Output the (X, Y) coordinate of the center of the cell containing the given text.  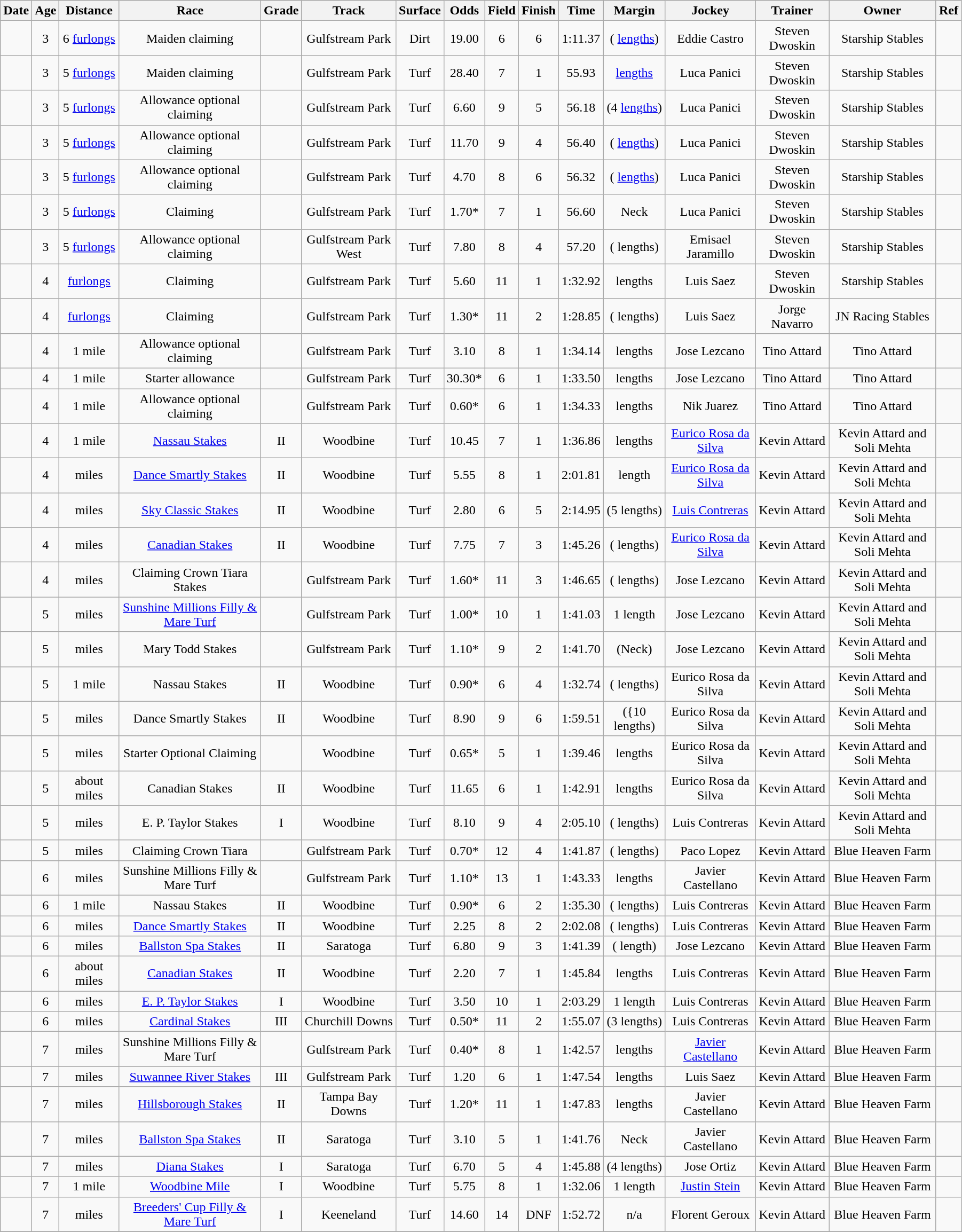
({10 lengths) (634, 719)
1.00* (464, 614)
1:55.07 (581, 1022)
Woodbine Mile (190, 1187)
12 (502, 850)
7.80 (464, 247)
Track (349, 11)
6.80 (464, 946)
0.70* (464, 850)
1:59.51 (581, 719)
28.40 (464, 73)
2.25 (464, 925)
Breeders' Cup Filly & Mare Turf (190, 1214)
1:41.87 (581, 850)
11.65 (464, 788)
4.70 (464, 177)
Paco Lopez (710, 850)
2.80 (464, 511)
1:41.76 (581, 1139)
14.60 (464, 1214)
1:34.33 (581, 406)
0.40* (464, 1049)
(3 lengths) (634, 1022)
1:41.39 (581, 946)
1:43.33 (581, 878)
6.60 (464, 108)
1:47.54 (581, 1077)
Finish (538, 11)
DNF (538, 1214)
Trainer (792, 11)
1:42.57 (581, 1049)
Field (502, 11)
1:45.88 (581, 1166)
11.70 (464, 142)
Claiming Crown Tiara Stakes (190, 580)
10.45 (464, 441)
5.55 (464, 475)
56.18 (581, 108)
( length) (634, 946)
Date (16, 11)
Emisael Jaramillo (710, 247)
55.93 (581, 73)
Grade (281, 11)
length (634, 475)
0.65* (464, 753)
Diana Stakes (190, 1166)
n/a (634, 1214)
13 (502, 878)
1:35.30 (581, 905)
56.32 (581, 177)
Florent Geroux (710, 1214)
1:45.26 (581, 545)
1:32.74 (581, 684)
2.20 (464, 974)
Keeneland (349, 1214)
1:52.72 (581, 1214)
JN Racing Stables (883, 316)
1:33.50 (581, 378)
1.70* (464, 211)
Age (46, 11)
Nik Juarez (710, 406)
Gulfstream Park West (349, 247)
8.10 (464, 822)
1:11.37 (581, 38)
56.40 (581, 142)
1:47.83 (581, 1104)
1.20* (464, 1104)
1:41.03 (581, 614)
Surface (420, 11)
2:02.08 (581, 925)
6 furlongs (89, 38)
Eddie Castro (710, 38)
Margin (634, 11)
Churchill Downs (349, 1022)
2:14.95 (581, 511)
Dirt (420, 38)
1:32.06 (581, 1187)
Mary Todd Stakes (190, 649)
1:39.46 (581, 753)
Owner (883, 11)
(5 lengths) (634, 511)
1.20 (464, 1077)
1:46.65 (581, 580)
0.60* (464, 406)
1.60* (464, 580)
19.00 (464, 38)
1:28.85 (581, 316)
0.50* (464, 1022)
Distance (89, 11)
14 (502, 1214)
1:34.14 (581, 350)
Time (581, 11)
1:42.91 (581, 788)
2:03.29 (581, 1001)
8.90 (464, 719)
6.70 (464, 1166)
Race (190, 11)
1:32.92 (581, 281)
(Neck) (634, 649)
Sky Classic Stakes (190, 511)
57.20 (581, 247)
Suwannee River Stakes (190, 1077)
2:05.10 (581, 822)
1:41.70 (581, 649)
Claiming Crown Tiara (190, 850)
Jorge Navarro (792, 316)
Cardinal Stakes (190, 1022)
Hillsborough Stakes (190, 1104)
Jockey (710, 11)
1:45.84 (581, 974)
Ref (948, 11)
3.50 (464, 1001)
5.60 (464, 281)
30.30* (464, 378)
7.75 (464, 545)
1.30* (464, 316)
Starter Optional Claiming (190, 753)
Starter allowance (190, 378)
5.75 (464, 1187)
Tampa Bay Downs (349, 1104)
Justin Stein (710, 1187)
1:36.86 (581, 441)
2:01.81 (581, 475)
Odds (464, 11)
Jose Ortiz (710, 1166)
56.60 (581, 211)
